Provide the [x, y] coordinate of the cell's center where the given text is located.  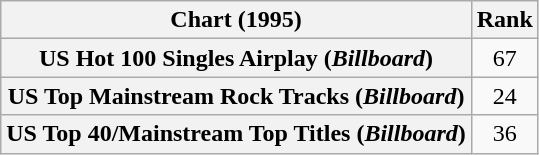
US Top Mainstream Rock Tracks (Billboard) [236, 96]
36 [504, 134]
24 [504, 96]
67 [504, 58]
Rank [504, 20]
US Top 40/Mainstream Top Titles (Billboard) [236, 134]
Chart (1995) [236, 20]
US Hot 100 Singles Airplay (Billboard) [236, 58]
